Scan for the cell matching the given text and deliver its [x, y] coordinate at center. 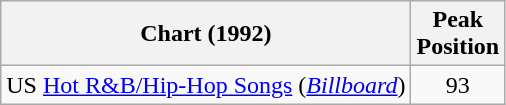
Peak Position [458, 34]
93 [458, 85]
US Hot R&B/Hip-Hop Songs (Billboard) [206, 85]
Chart (1992) [206, 34]
